Determine the (X, Y) coordinate at the center of the cell enclosing the given text.  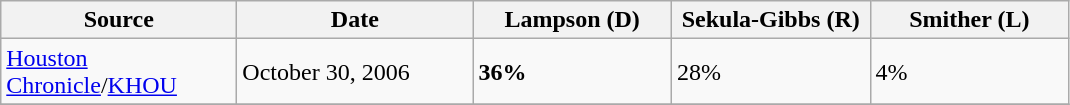
Sekula-Gibbs (R) (770, 20)
Date (355, 20)
Smither (L) (970, 20)
Lampson (D) (572, 20)
Houston Chronicle/KHOU (119, 72)
Source (119, 20)
28% (770, 72)
October 30, 2006 (355, 72)
36% (572, 72)
4% (970, 72)
